Capture the cell that displays the provided text and extract its (X, Y) central coordinate. 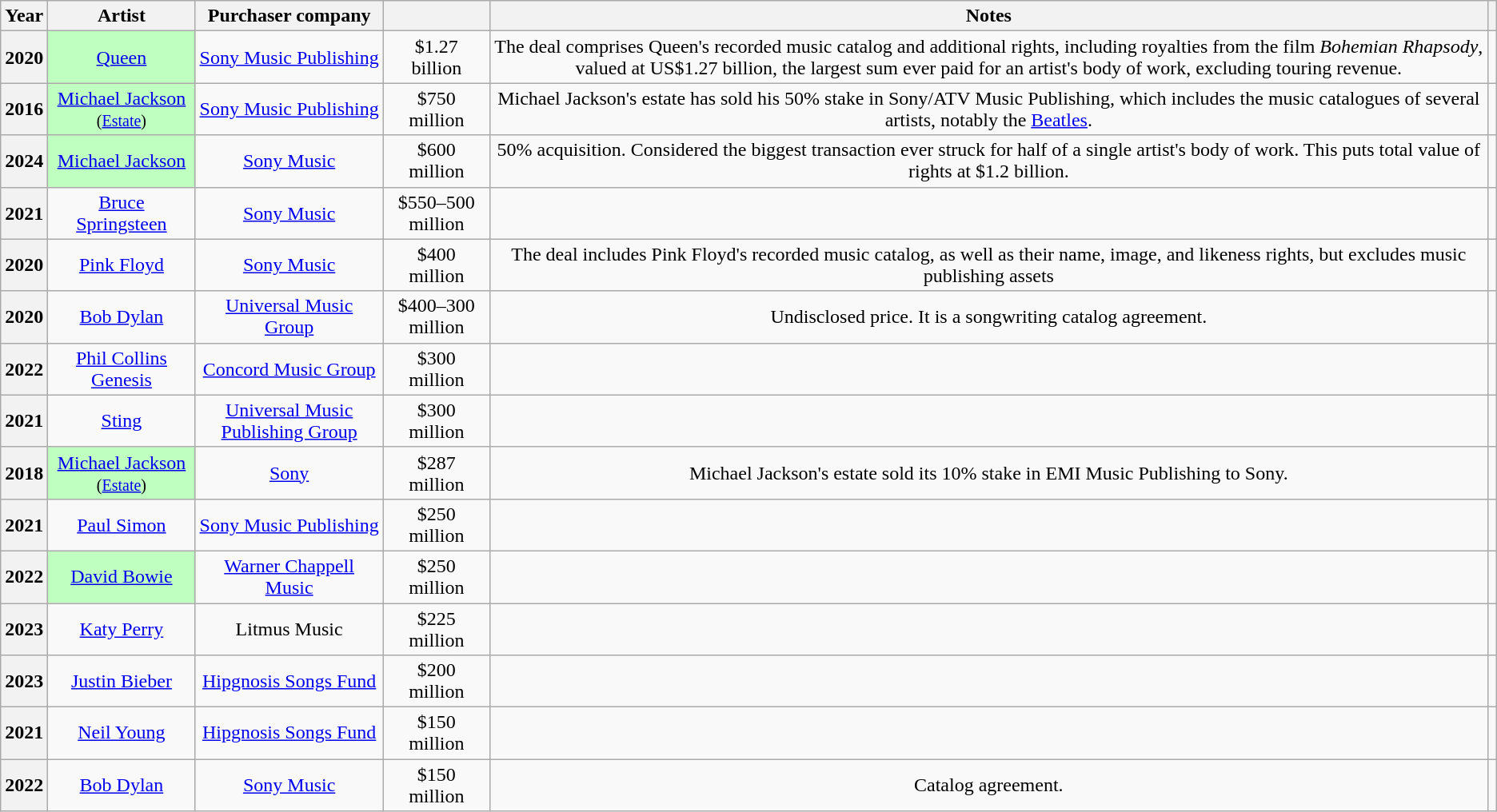
The deal includes Pink Floyd's recorded music catalog, as well as their name, image, and likeness rights, but excludes music publishing assets (988, 265)
Universal Music Group (289, 316)
Justin Bieber (122, 681)
Warner Chappell Music (289, 577)
Bruce Springsteen (122, 213)
Purchaser company (289, 16)
Paul Simon (122, 524)
Queen (122, 58)
Notes (988, 16)
$400–300 million (437, 316)
Undisclosed price. It is a songwriting catalog agreement. (988, 316)
Year (24, 16)
2018 (24, 473)
Concord Music Group (289, 369)
2016 (24, 109)
2024 (24, 161)
$200 million (437, 681)
$225 million (437, 628)
David Bowie (122, 577)
Catalog agreement. (988, 785)
Artist (122, 16)
Katy Perry (122, 628)
Litmus Music (289, 628)
$750 million (437, 109)
Universal Music Publishing Group (289, 420)
$600 million (437, 161)
Sting (122, 420)
Neil Young (122, 734)
Michael Jackson's estate sold its 10% stake in EMI Music Publishing to Sony. (988, 473)
Phil CollinsGenesis (122, 369)
$400 million (437, 265)
Michael Jackson (122, 161)
$1.27 billion (437, 58)
Pink Floyd (122, 265)
$550–500 million (437, 213)
Sony (289, 473)
$287 million (437, 473)
